Pinpoint the cell where the given text exists, returning its [X, Y] midpoint coordinate. 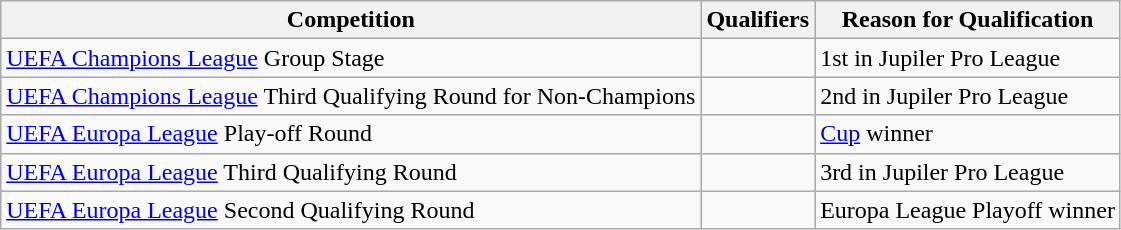
UEFA Champions League Third Qualifying Round for Non-Champions [351, 96]
3rd in Jupiler Pro League [968, 172]
Europa League Playoff winner [968, 210]
UEFA Europa League Third Qualifying Round [351, 172]
Competition [351, 20]
UEFA Champions League Group Stage [351, 58]
Reason for Qualification [968, 20]
UEFA Europa League Second Qualifying Round [351, 210]
1st in Jupiler Pro League [968, 58]
Qualifiers [758, 20]
2nd in Jupiler Pro League [968, 96]
UEFA Europa League Play-off Round [351, 134]
Cup winner [968, 134]
